Locate the cell with the specified text and output its (x, y) center coordinate. 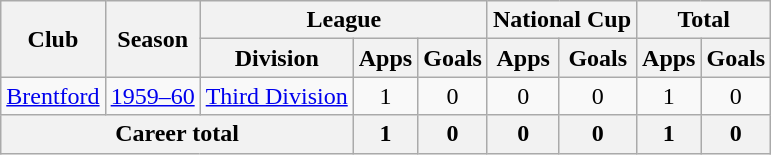
National Cup (562, 20)
Career total (177, 134)
Brentford (53, 96)
Season (152, 39)
League (344, 20)
Club (53, 39)
Total (704, 20)
Third Division (276, 96)
1959–60 (152, 96)
Division (276, 58)
